Extract the (X, Y) coordinate from the center of the cell holding the provided text.  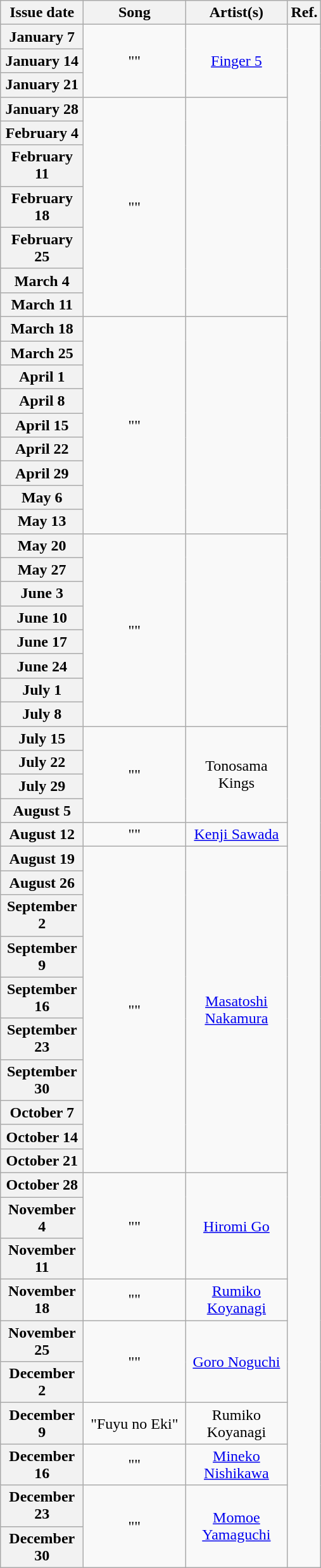
March 11 (42, 304)
Ref. (304, 13)
Artist(s) (237, 13)
Goro Noguchi (237, 1362)
December 16 (42, 1464)
January 14 (42, 61)
February 25 (42, 248)
Momoe Yamaguchi (237, 1526)
September 23 (42, 1039)
October 14 (42, 1136)
April 22 (42, 449)
Song (134, 13)
September 16 (42, 997)
"Fuyu no Eki" (134, 1424)
August 19 (42, 859)
May 20 (42, 545)
July 22 (42, 762)
August 5 (42, 811)
Issue date (42, 13)
October 28 (42, 1185)
March 18 (42, 328)
November 18 (42, 1300)
Masatoshi Nakamura (237, 1010)
Kenji Sawada (237, 835)
August 12 (42, 835)
February 4 (42, 133)
February 11 (42, 166)
September 2 (42, 915)
Tonosama Kings (237, 775)
December 9 (42, 1424)
November 25 (42, 1341)
January 21 (42, 85)
January 28 (42, 109)
Finger 5 (237, 61)
May 27 (42, 569)
December 2 (42, 1382)
March 4 (42, 280)
September 30 (42, 1080)
July 8 (42, 714)
June 24 (42, 666)
March 25 (42, 352)
November 11 (42, 1259)
August 26 (42, 883)
February 18 (42, 206)
December 23 (42, 1506)
July 1 (42, 690)
Mineko Nishikawa (237, 1464)
June 3 (42, 594)
Hiromi Go (237, 1226)
December 30 (42, 1546)
January 7 (42, 37)
June 17 (42, 642)
May 13 (42, 521)
October 21 (42, 1160)
June 10 (42, 618)
April 8 (42, 401)
November 4 (42, 1217)
May 6 (42, 497)
April 15 (42, 425)
April 29 (42, 473)
April 1 (42, 377)
October 7 (42, 1112)
July 29 (42, 787)
September 9 (42, 957)
July 15 (42, 738)
